Return [X, Y] of the center of cell containing provided text 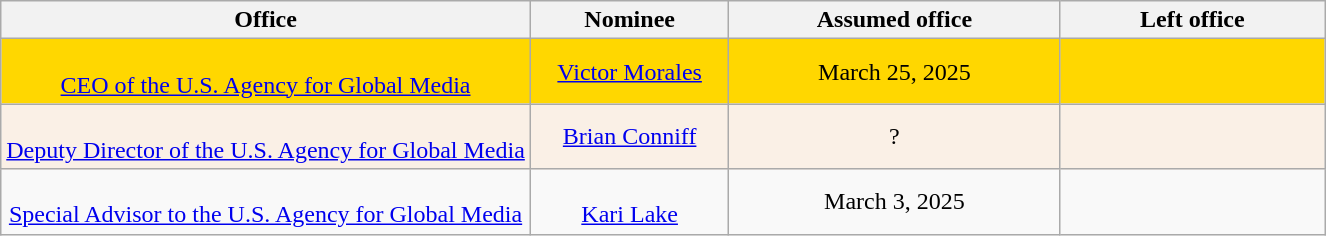
CEO of the U.S. Agency for Global Media [266, 72]
Special Advisor to the U.S. Agency for Global Media [266, 202]
Brian Conniff [630, 136]
? [894, 136]
Assumed office [894, 20]
Office [266, 20]
Left office [1192, 20]
March 25, 2025 [894, 72]
Nominee [630, 20]
March 3, 2025 [894, 202]
Deputy Director of the U.S. Agency for Global Media [266, 136]
Victor Morales [630, 72]
Kari Lake [630, 202]
